Identify which cell holds the provided text, then report its (X, Y) central coordinate. 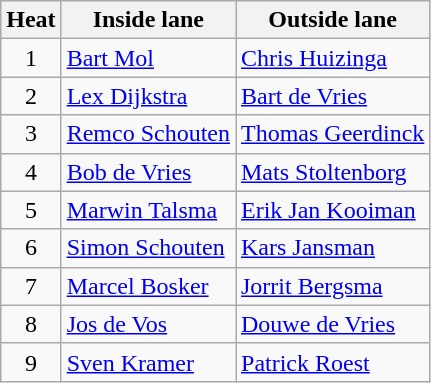
Inside lane (148, 20)
Patrick Roest (333, 362)
1 (31, 58)
Sven Kramer (148, 362)
Mats Stoltenborg (333, 172)
Remco Schouten (148, 134)
Jos de Vos (148, 324)
Douwe de Vries (333, 324)
Marcel Bosker (148, 286)
7 (31, 286)
Erik Jan Kooiman (333, 210)
Heat (31, 20)
2 (31, 96)
Marwin Talsma (148, 210)
Simon Schouten (148, 248)
6 (31, 248)
Thomas Geerdinck (333, 134)
Outside lane (333, 20)
Lex Dijkstra (148, 96)
4 (31, 172)
Bart Mol (148, 58)
3 (31, 134)
Jorrit Bergsma (333, 286)
8 (31, 324)
Bob de Vries (148, 172)
Bart de Vries (333, 96)
5 (31, 210)
Chris Huizinga (333, 58)
Kars Jansman (333, 248)
9 (31, 362)
